Provide the (X, Y) coordinate of the cell's center where the given text is located.  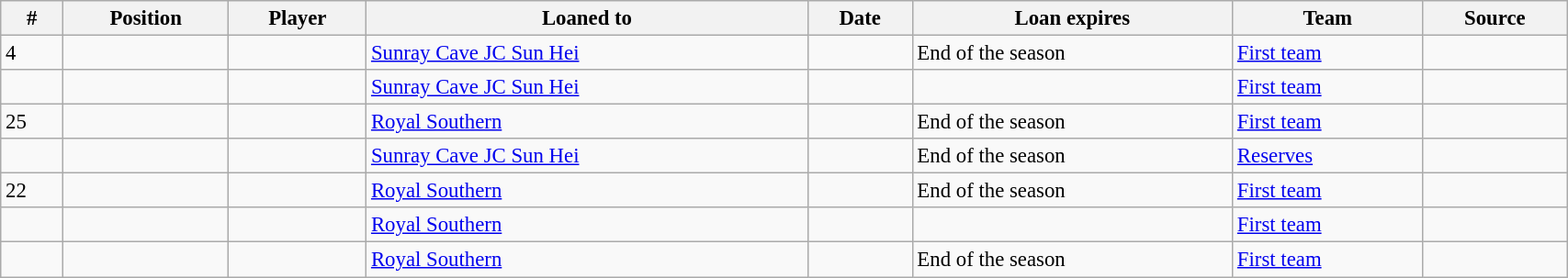
# (32, 18)
25 (32, 122)
Date (860, 18)
22 (32, 191)
Loaned to (588, 18)
Reserves (1328, 156)
4 (32, 53)
Position (145, 18)
Source (1495, 18)
Player (298, 18)
Team (1328, 18)
Loan expires (1072, 18)
